Find where the given text appears and provide that cell's center as (X, Y) coordinate. 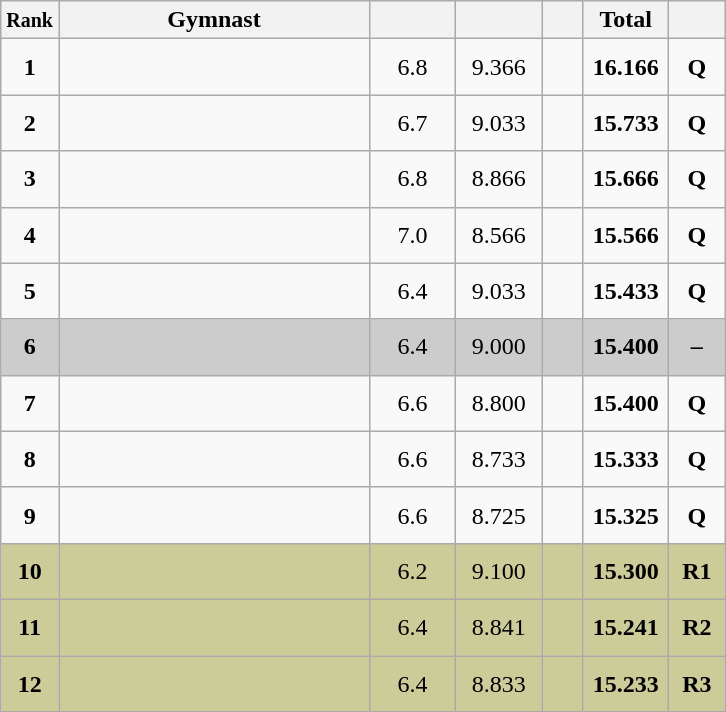
15.300 (626, 571)
– (697, 347)
6 (30, 347)
8 (30, 459)
3 (30, 179)
10 (30, 571)
16.166 (626, 67)
8.733 (499, 459)
2 (30, 123)
8.566 (499, 235)
9 (30, 515)
8.866 (499, 179)
8.725 (499, 515)
8.833 (499, 684)
Total (626, 20)
15.333 (626, 459)
15.325 (626, 515)
8.800 (499, 403)
6.7 (413, 123)
15.733 (626, 123)
5 (30, 291)
9.366 (499, 67)
11 (30, 627)
9.000 (499, 347)
Rank (30, 20)
R2 (697, 627)
15.433 (626, 291)
1 (30, 67)
15.233 (626, 684)
7 (30, 403)
15.241 (626, 627)
15.566 (626, 235)
R3 (697, 684)
15.666 (626, 179)
8.841 (499, 627)
9.100 (499, 571)
Gymnast (214, 20)
12 (30, 684)
4 (30, 235)
6.2 (413, 571)
7.0 (413, 235)
R1 (697, 571)
